Capture the cell that displays the provided text and extract its (x, y) central coordinate. 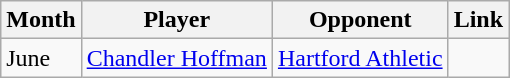
Opponent (360, 20)
June (41, 58)
Link (478, 20)
Chandler Hoffman (176, 58)
Month (41, 20)
Hartford Athletic (360, 58)
Player (176, 20)
